Find where the given text appears and provide that cell's center as (X, Y) coordinate. 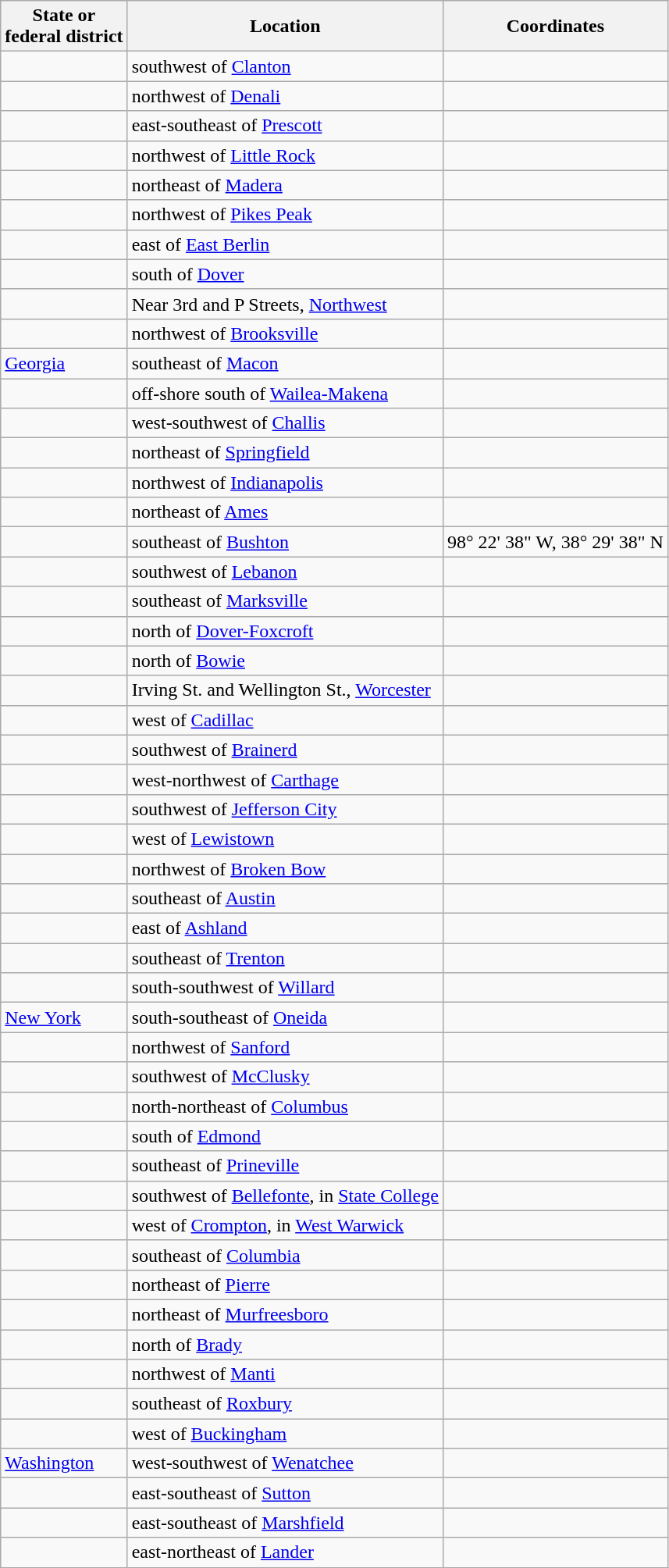
south-southeast of Oneida (285, 1017)
southeast of Columbia (285, 1255)
Georgia (64, 363)
southeast of Bushton (285, 542)
northwest of Brooksville (285, 333)
north of Bowie (285, 661)
northwest of Manti (285, 1374)
northwest of Denali (285, 96)
Washington (64, 1463)
southeast of Roxbury (285, 1404)
southeast of Macon (285, 363)
northwest of Broken Bow (285, 869)
northeast of Pierre (285, 1285)
east-southeast of Sutton (285, 1493)
west of Buckingham (285, 1434)
west of Lewistown (285, 839)
north-northeast of Columbus (285, 1107)
southwest of Lebanon (285, 572)
southwest of Brainerd (285, 750)
south-southwest of Willard (285, 988)
State orfederal district (64, 27)
off-shore south of Wailea-Makena (285, 393)
east of East Berlin (285, 244)
east-southeast of Marshfield (285, 1523)
west-southwest of Wenatchee (285, 1463)
east of Ashland (285, 928)
east-northeast of Lander (285, 1552)
northwest of Sanford (285, 1047)
New York (64, 1017)
southwest of Bellefonte, in State College (285, 1196)
southeast of Marksville (285, 601)
south of Edmond (285, 1136)
Irving St. and Wellington St., Worcester (285, 690)
north of Dover-Foxcroft (285, 631)
Location (285, 27)
west-southwest of Challis (285, 423)
east-southeast of Prescott (285, 126)
northwest of Indianapolis (285, 483)
Coordinates (555, 27)
southwest of McClusky (285, 1077)
northeast of Murfreesboro (285, 1314)
southeast of Austin (285, 899)
west of Cadillac (285, 720)
southeast of Prineville (285, 1166)
northeast of Springfield (285, 453)
northeast of Madera (285, 185)
southeast of Trenton (285, 958)
northwest of Pikes Peak (285, 215)
west-northwest of Carthage (285, 779)
southwest of Clanton (285, 66)
west of Crompton, in West Warwick (285, 1225)
south of Dover (285, 274)
southwest of Jefferson City (285, 809)
northwest of Little Rock (285, 155)
northeast of Ames (285, 512)
98° 22' 38" W, 38° 29' 38" N (555, 542)
Near 3rd and P Streets, Northwest (285, 304)
north of Brady (285, 1344)
